Extract the (x, y) coordinate from the center of the cell holding the provided text.  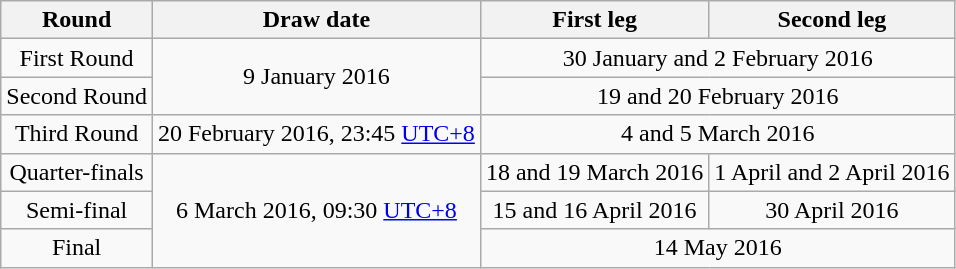
18 and 19 March 2016 (594, 172)
First leg (594, 20)
6 March 2016, 09:30 UTC+8 (316, 210)
Final (77, 248)
Second Round (77, 96)
19 and 20 February 2016 (718, 96)
Draw date (316, 20)
4 and 5 March 2016 (718, 134)
9 January 2016 (316, 77)
Third Round (77, 134)
30 April 2016 (832, 210)
First Round (77, 58)
20 February 2016, 23:45 UTC+8 (316, 134)
Semi-final (77, 210)
30 January and 2 February 2016 (718, 58)
Second leg (832, 20)
1 April and 2 April 2016 (832, 172)
15 and 16 April 2016 (594, 210)
Round (77, 20)
14 May 2016 (718, 248)
Quarter-finals (77, 172)
